Capture the cell that displays the provided text and extract its (x, y) central coordinate. 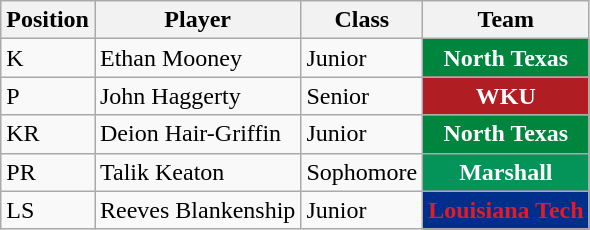
Reeves Blankenship (197, 210)
K (48, 58)
Senior (362, 96)
Marshall (506, 172)
KR (48, 134)
LS (48, 210)
Class (362, 20)
Team (506, 20)
John Haggerty (197, 96)
Sophomore (362, 172)
Ethan Mooney (197, 58)
Deion Hair-Griffin (197, 134)
Louisiana Tech (506, 210)
WKU (506, 96)
P (48, 96)
PR (48, 172)
Player (197, 20)
Position (48, 20)
Talik Keaton (197, 172)
